Determine the (x, y) coordinate at the center of the cell enclosing the given text.  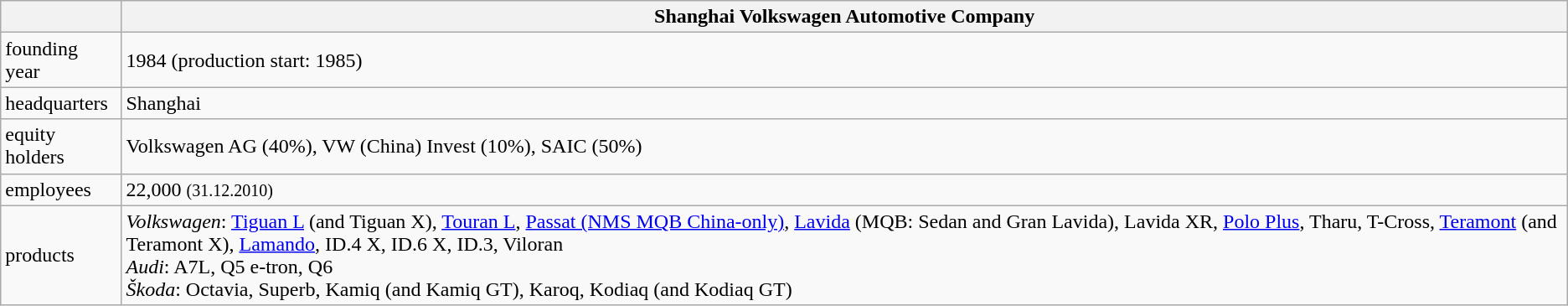
founding year (61, 60)
equity holders (61, 146)
products (61, 255)
Shanghai Volkswagen Automotive Company (844, 17)
1984 (production start: 1985) (844, 60)
Volkswagen AG (40%), VW (China) Invest (10%), SAIC (50%) (844, 146)
employees (61, 189)
Shanghai (844, 103)
22,000 (31.12.2010) (844, 189)
headquarters (61, 103)
